For the text-containing cell, return its midpoint in (X, Y) coordinate format. 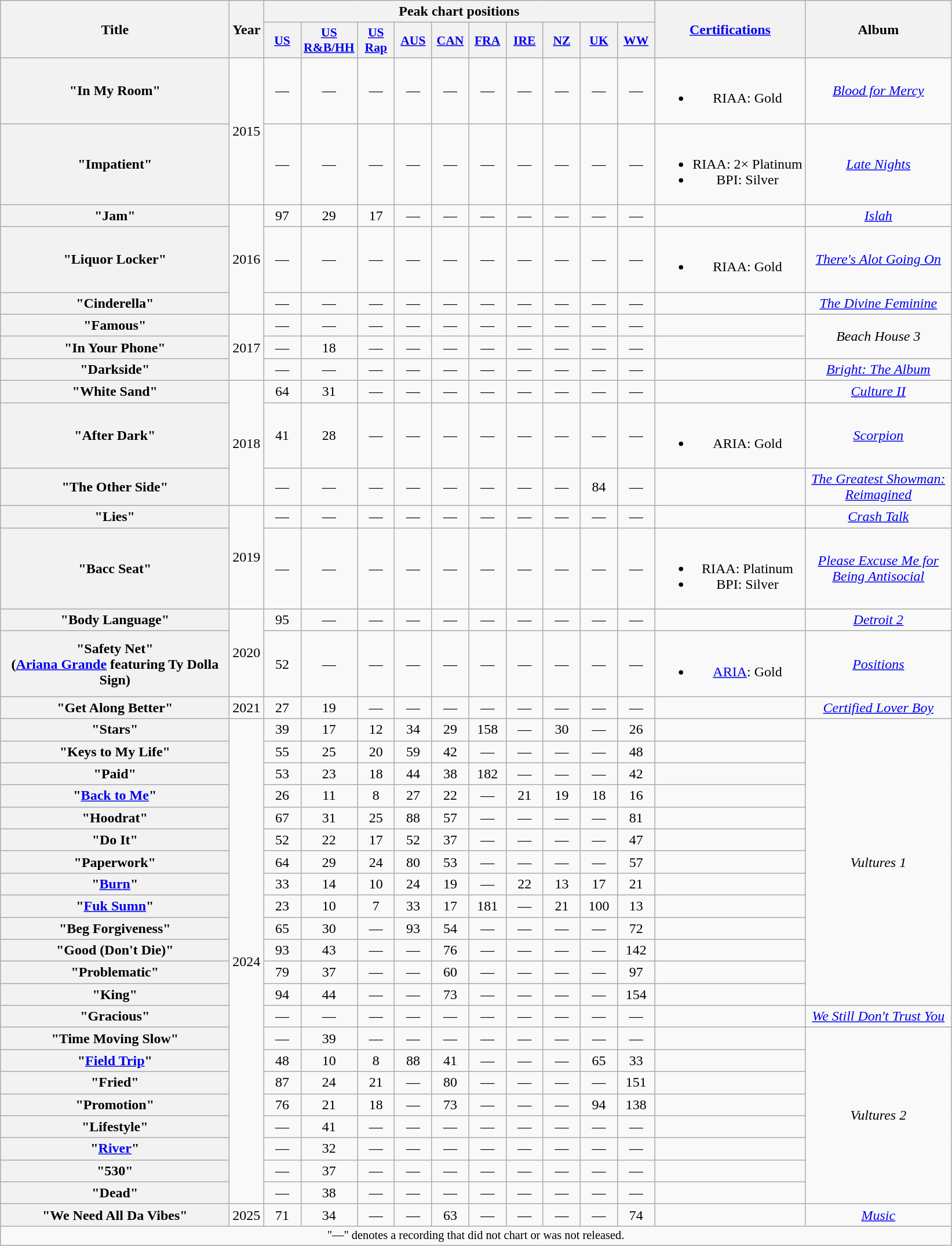
158 (487, 730)
Crash Talk (878, 517)
"We Need All Da Vibes" (115, 1215)
Positions (878, 664)
154 (636, 994)
Late Nights (878, 164)
Music (878, 1215)
We Still Don't Trust You (878, 1017)
84 (599, 487)
"Promotion" (115, 1105)
NZ (561, 41)
"Gracious" (115, 1017)
"Problematic" (115, 972)
WW (636, 41)
USR&B/HH (329, 41)
Bright: The Album (878, 369)
Vultures 1 (878, 862)
"—" denotes a recording that did not chart or was not released. (476, 1236)
Culture II (878, 391)
UK (599, 41)
"Time Moving Slow" (115, 1039)
"The Other Side" (115, 487)
The Divine Feminine (878, 303)
"Beg Forgiveness" (115, 928)
Year (247, 29)
71 (282, 1215)
"Stars" (115, 730)
181 (487, 906)
Certifications (730, 29)
151 (636, 1083)
60 (450, 972)
"Keys to My Life" (115, 752)
"Liquor Locker" (115, 260)
138 (636, 1105)
"530" (115, 1171)
74 (636, 1215)
"Paid" (115, 774)
"Famous" (115, 325)
16 (636, 796)
79 (282, 972)
US (282, 41)
"Paperwork" (115, 862)
The Greatest Showman: Reimagined (878, 487)
RIAA: PlatinumBPI: Silver (730, 569)
12 (376, 730)
100 (599, 906)
"After Dark" (115, 435)
"Cinderella" (115, 303)
142 (636, 950)
63 (450, 1215)
2017 (247, 347)
11 (329, 796)
"Field Trip" (115, 1061)
2016 (247, 260)
2021 (247, 708)
AUS (413, 41)
20 (376, 752)
Blood for Mercy (878, 90)
"Burn" (115, 884)
Certified Lover Boy (878, 708)
"Bacc Seat" (115, 569)
"Lifestyle" (115, 1127)
There's Alot Going On (878, 260)
87 (282, 1083)
Title (115, 29)
2019 (247, 558)
95 (282, 620)
14 (329, 884)
"Dead" (115, 1193)
"Jam" (115, 216)
55 (282, 752)
"River" (115, 1149)
2018 (247, 443)
Islah (878, 216)
182 (487, 774)
CAN (450, 41)
2025 (247, 1215)
"Impatient" (115, 164)
Please Excuse Me for Being Antisocial (878, 569)
RIAA: 2× PlatinumBPI: Silver (730, 164)
2020 (247, 653)
"Good (Don't Die)" (115, 950)
"Lies" (115, 517)
"Body Language" (115, 620)
Peak chart positions (459, 12)
"Get Along Better" (115, 708)
"Do It" (115, 840)
"Back to Me" (115, 796)
"Fuk Sumn" (115, 906)
Scorpion (878, 435)
32 (329, 1149)
"Fried" (115, 1083)
28 (329, 435)
7 (376, 906)
"Hoodrat" (115, 818)
54 (450, 928)
Album (878, 29)
59 (413, 752)
USRap (376, 41)
Vultures 2 (878, 1116)
"In Your Phone" (115, 347)
67 (282, 818)
FRA (487, 41)
"Safety Net"(Ariana Grande featuring Ty Dolla Sign) (115, 664)
IRE (524, 41)
2024 (247, 961)
47 (636, 840)
Detroit 2 (878, 620)
81 (636, 818)
"In My Room" (115, 90)
"White Sand" (115, 391)
72 (636, 928)
"Darkside" (115, 369)
43 (329, 950)
Beach House 3 (878, 336)
"King" (115, 994)
2015 (247, 131)
